Pinpoint the cell where the given text exists, returning its [x, y] midpoint coordinate. 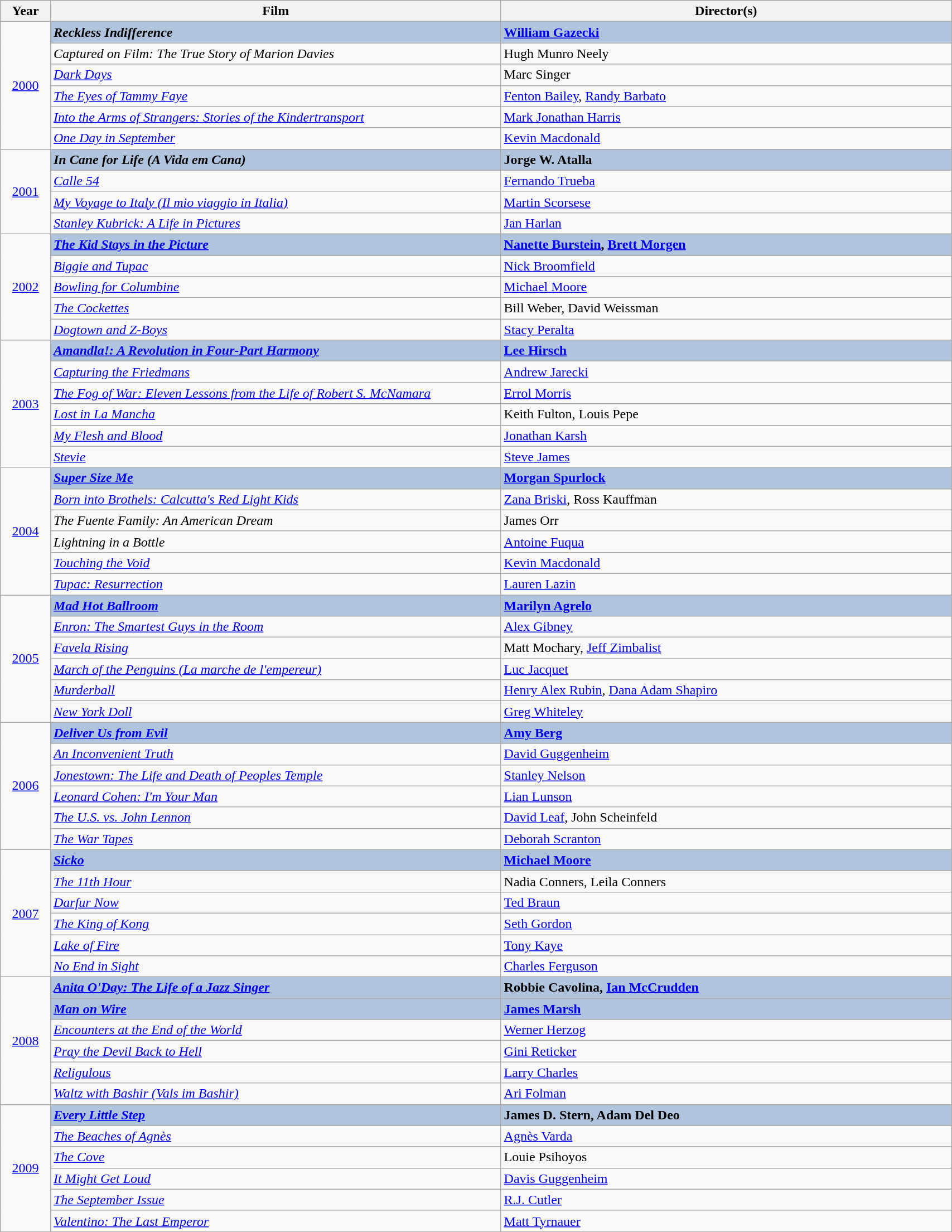
Murderball [276, 690]
Stacy Peralta [726, 330]
Pray the Devil Back to Hell [276, 1051]
The War Tapes [276, 839]
Alex Gibney [726, 627]
Hugh Munro Neely [726, 54]
Encounters at the End of the World [276, 1030]
Louie Psihoyos [726, 1157]
Favela Rising [276, 648]
My Voyage to Italy (Il mio viaggio in Italia) [276, 202]
2005 [26, 658]
Lost in La Mancha [276, 414]
One Day in September [276, 138]
2006 [26, 786]
Calle 54 [276, 181]
Director(s) [726, 11]
Larry Charles [726, 1072]
My Flesh and Blood [276, 436]
Jonestown: The Life and Death of Peoples Temple [276, 775]
Valentino: The Last Emperor [276, 1221]
The Eyes of Tammy Faye [276, 96]
Stevie [276, 457]
Charles Ferguson [726, 967]
Antoine Fuqua [726, 542]
Lauren Lazin [726, 584]
Bill Weber, David Weissman [726, 308]
Fenton Bailey, Randy Barbato [726, 96]
James Marsh [726, 1009]
Zana Briski, Ross Kauffman [726, 499]
Mark Jonathan Harris [726, 117]
Ted Braun [726, 902]
It Might Get Loud [276, 1178]
Super Size Me [276, 478]
Reckless Indifference [276, 32]
March of the Penguins (La marche de l'empereur) [276, 669]
Matt Mochary, Jeff Zimbalist [726, 648]
Martin Scorsese [726, 202]
The Cockettes [276, 308]
The Beaches of Agnès [276, 1136]
Marilyn Agrelo [726, 605]
An Inconvenient Truth [276, 754]
The 11th Hour [276, 881]
Nick Broomfield [726, 266]
Werner Herzog [726, 1030]
Luc Jacquet [726, 669]
James D. Stern, Adam Del Deo [726, 1115]
In Cane for Life (A Vida em Cana) [276, 160]
Dark Days [276, 75]
Bowling for Columbine [276, 287]
Seth Gordon [726, 924]
Religulous [276, 1072]
Keith Fulton, Louis Pepe [726, 414]
Andrew Jarecki [726, 372]
Born into Brothels: Calcutta's Red Light Kids [276, 499]
2004 [26, 531]
Marc Singer [726, 75]
The U.S. vs. John Lennon [276, 818]
Deliver Us from Evil [276, 733]
The Fuente Family: An American Dream [276, 520]
Capturing the Friedmans [276, 372]
2000 [26, 85]
2007 [26, 913]
Davis Guggenheim [726, 1178]
Man on Wire [276, 1009]
R.J. Cutler [726, 1200]
Stanley Nelson [726, 775]
Agnès Varda [726, 1136]
Morgan Spurlock [726, 478]
Matt Tyrnauer [726, 1221]
New York Doll [276, 712]
Enron: The Smartest Guys in the Room [276, 627]
Waltz with Bashir (Vals im Bashir) [276, 1094]
The Fog of War: Eleven Lessons from the Life of Robert S. McNamara [276, 393]
Lightning in a Bottle [276, 542]
The Cove [276, 1157]
Tupac: Resurrection [276, 584]
Fernando Trueba [726, 181]
Biggie and Tupac [276, 266]
Greg Whiteley [726, 712]
Amy Berg [726, 733]
2008 [26, 1041]
Steve James [726, 457]
Dogtown and Z-Boys [276, 330]
Henry Alex Rubin, Dana Adam Shapiro [726, 690]
Captured on Film: The True Story of Marion Davies [276, 54]
Jan Harlan [726, 223]
Ari Folman [726, 1094]
Jonathan Karsh [726, 436]
Leonard Cohen: I'm Your Man [276, 796]
Stanley Kubrick: A Life in Pictures [276, 223]
Deborah Scranton [726, 839]
Anita O'Day: The Life of a Jazz Singer [276, 988]
No End in Sight [276, 967]
Into the Arms of Strangers: Stories of the Kindertransport [276, 117]
Touching the Void [276, 563]
Gini Reticker [726, 1051]
Film [276, 11]
Nanette Burstein, Brett Morgen [726, 244]
Mad Hot Ballroom [276, 605]
Lake of Fire [276, 945]
2002 [26, 287]
Lian Lunson [726, 796]
Lee Hirsch [726, 351]
Tony Kaye [726, 945]
The King of Kong [276, 924]
Every Little Step [276, 1115]
Jorge W. Atalla [726, 160]
James Orr [726, 520]
David Leaf, John Scheinfeld [726, 818]
William Gazecki [726, 32]
The Kid Stays in the Picture [276, 244]
2009 [26, 1168]
Sicko [276, 860]
Darfur Now [276, 902]
Year [26, 11]
Nadia Conners, Leila Conners [726, 881]
Errol Morris [726, 393]
2003 [26, 404]
David Guggenheim [726, 754]
The September Issue [276, 1200]
Amandla!: A Revolution in Four-Part Harmony [276, 351]
2001 [26, 191]
Robbie Cavolina, Ian McCrudden [726, 988]
